Return [x, y] of the center of cell containing provided text 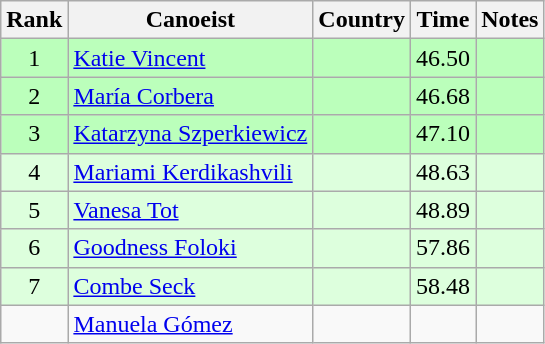
Canoeist [190, 20]
4 [34, 172]
7 [34, 286]
María Corbera [190, 96]
1 [34, 58]
57.86 [444, 248]
Manuela Gómez [190, 324]
Rank [34, 20]
2 [34, 96]
5 [34, 210]
Vanesa Tot [190, 210]
47.10 [444, 134]
Country [362, 20]
Katie Vincent [190, 58]
48.89 [444, 210]
48.63 [444, 172]
Goodness Foloki [190, 248]
Notes [510, 20]
46.68 [444, 96]
Mariami Kerdikashvili [190, 172]
Combe Seck [190, 286]
3 [34, 134]
58.48 [444, 286]
6 [34, 248]
46.50 [444, 58]
Katarzyna Szperkiewicz [190, 134]
Time [444, 20]
